Pinpoint the cell where the given text exists, returning its [X, Y] midpoint coordinate. 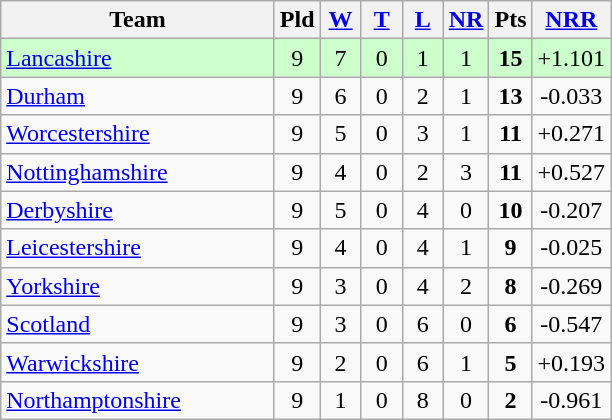
7 [340, 58]
NR [466, 20]
10 [510, 210]
Team [138, 20]
Pts [510, 20]
-0.547 [572, 324]
NRR [572, 20]
W [340, 20]
-0.269 [572, 286]
+0.193 [572, 362]
Durham [138, 96]
-0.207 [572, 210]
-0.025 [572, 248]
L [422, 20]
-0.961 [572, 400]
13 [510, 96]
Nottinghamshire [138, 172]
+0.271 [572, 134]
T [382, 20]
Scotland [138, 324]
15 [510, 58]
Pld [297, 20]
Yorkshire [138, 286]
+0.527 [572, 172]
Warwickshire [138, 362]
Lancashire [138, 58]
Leicestershire [138, 248]
-0.033 [572, 96]
Worcestershire [138, 134]
Northamptonshire [138, 400]
+1.101 [572, 58]
Derbyshire [138, 210]
